Determine the (x, y) coordinate at the center of the cell enclosing the given text.  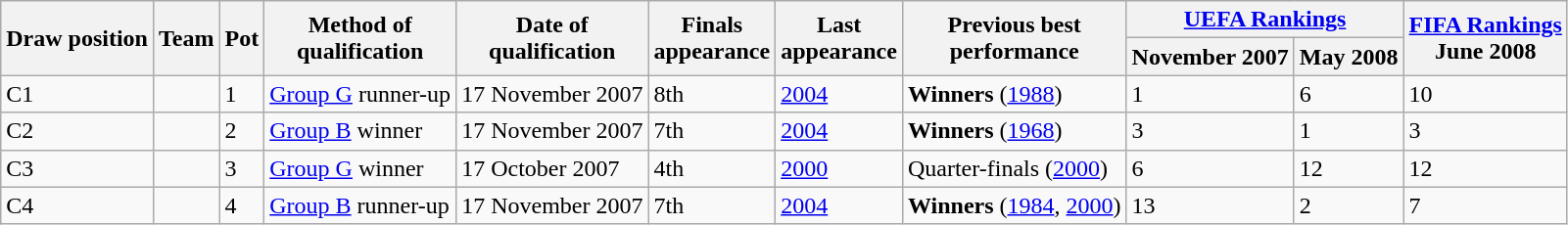
Group G winner (360, 168)
November 2007 (1211, 57)
Winners (1968) (1015, 131)
Winners (1988) (1015, 94)
UEFA Rankings (1265, 20)
May 2008 (1349, 57)
7 (1485, 205)
Date ofqualification (552, 38)
Finalsappearance (712, 38)
Group B runner-up (360, 205)
13 (1211, 205)
Group B winner (360, 131)
C3 (77, 168)
C2 (77, 131)
10 (1485, 94)
8th (712, 94)
17 October 2007 (552, 168)
C1 (77, 94)
C4 (77, 205)
FIFA RankingsJune 2008 (1485, 38)
4th (712, 168)
Team (186, 38)
Quarter-finals (2000) (1015, 168)
Pot (242, 38)
4 (242, 205)
Method ofqualification (360, 38)
Draw position (77, 38)
Winners (1984, 2000) (1015, 205)
2000 (839, 168)
Group G runner-up (360, 94)
Previous bestperformance (1015, 38)
Lastappearance (839, 38)
